From the cell containing the given text, extract its center point as [X, Y] coordinate. 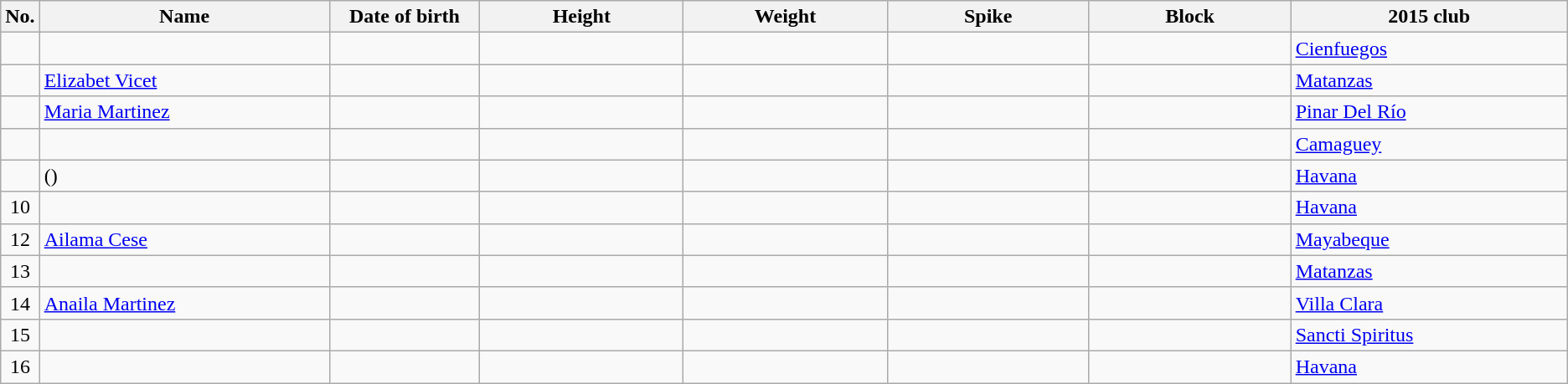
Anaila Martinez [184, 303]
Block [1189, 17]
Maria Martinez [184, 112]
15 [20, 335]
Spike [988, 17]
Date of birth [405, 17]
10 [20, 207]
Weight [786, 17]
Cienfuegos [1429, 49]
14 [20, 303]
Mayabeque [1429, 239]
13 [20, 271]
12 [20, 239]
Sancti Spiritus [1429, 335]
No. [20, 17]
2015 club [1429, 17]
Camaguey [1429, 144]
Pinar Del Río [1429, 112]
Ailama Cese [184, 239]
16 [20, 366]
Villa Clara [1429, 303]
Elizabet Vicet [184, 80]
Name [184, 17]
Height [581, 17]
() [184, 176]
